Detect which cell encompasses the target text, then output its [X, Y] center coordinate. 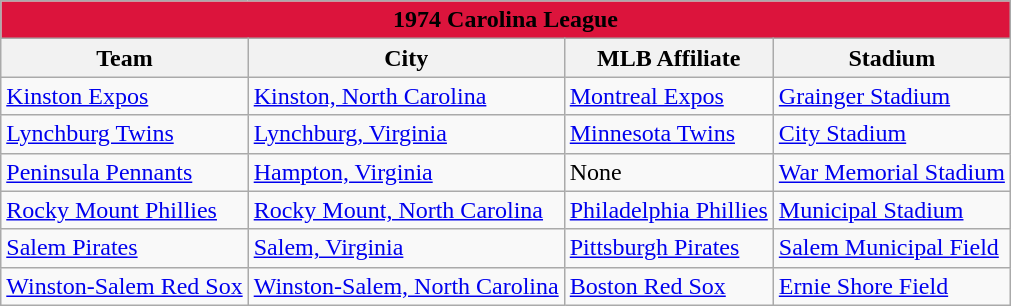
City [406, 58]
Rocky Mount Phillies [124, 210]
1974 Carolina League [506, 20]
Team [124, 58]
Pittsburgh Pirates [668, 248]
Hampton, Virginia [406, 172]
Montreal Expos [668, 96]
Rocky Mount, North Carolina [406, 210]
Salem Pirates [124, 248]
Philadelphia Phillies [668, 210]
None [668, 172]
Lynchburg, Virginia [406, 134]
Grainger Stadium [892, 96]
Peninsula Pennants [124, 172]
Municipal Stadium [892, 210]
Kinston, North Carolina [406, 96]
Minnesota Twins [668, 134]
Winston-Salem, North Carolina [406, 286]
Salem, Virginia [406, 248]
Boston Red Sox [668, 286]
War Memorial Stadium [892, 172]
Ernie Shore Field [892, 286]
Salem Municipal Field [892, 248]
Stadium [892, 58]
Lynchburg Twins [124, 134]
Kinston Expos [124, 96]
Winston-Salem Red Sox [124, 286]
City Stadium [892, 134]
MLB Affiliate [668, 58]
